Return the (X, Y) coordinate for the center point of the cell that contains the specified text.  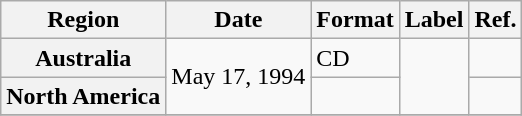
Format (355, 20)
Label (434, 20)
May 17, 1994 (238, 77)
CD (355, 58)
Region (84, 20)
Australia (84, 58)
Ref. (496, 20)
North America (84, 96)
Date (238, 20)
